Detect which cell encompasses the target text, then output its (x, y) center coordinate. 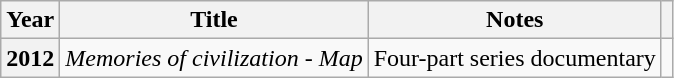
2012 (30, 58)
Title (214, 20)
Year (30, 20)
Memories of civilization - Map (214, 58)
Notes (514, 20)
Four-part series documentary (514, 58)
